Return the [x, y] coordinate for the center point of the cell that contains the specified text.  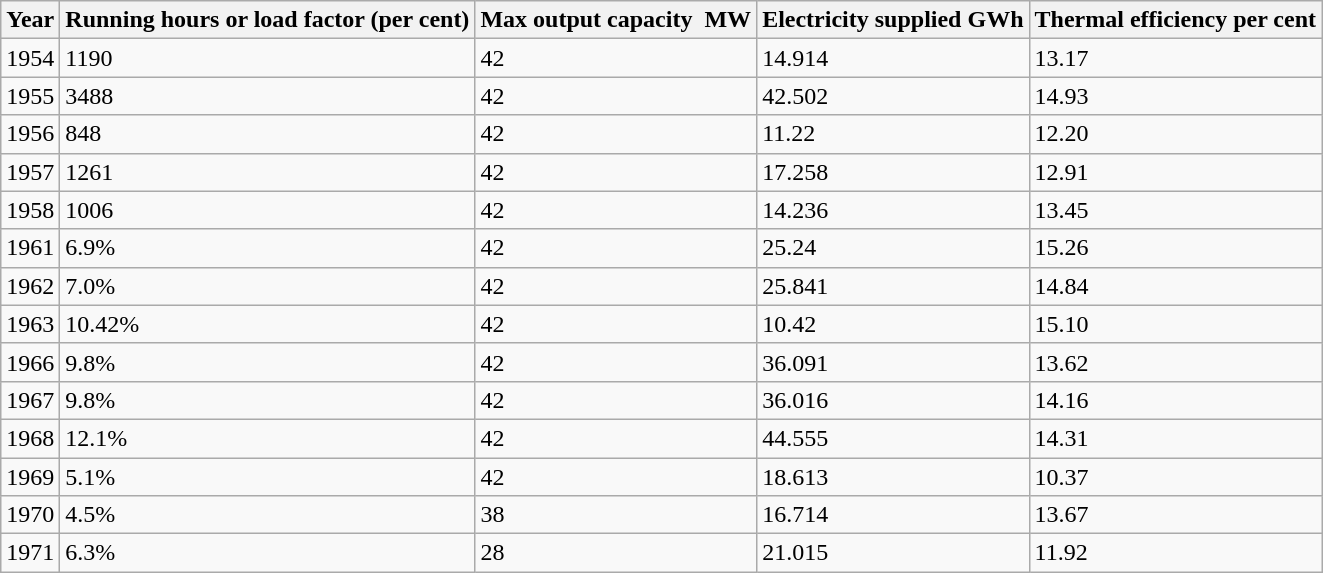
14.93 [1176, 96]
Year [30, 20]
1962 [30, 286]
1957 [30, 172]
12.1% [268, 438]
25.841 [893, 286]
42.502 [893, 96]
11.92 [1176, 553]
14.236 [893, 210]
1961 [30, 248]
1190 [268, 58]
44.555 [893, 438]
14.84 [1176, 286]
848 [268, 134]
21.015 [893, 553]
15.10 [1176, 324]
28 [616, 553]
1006 [268, 210]
1971 [30, 553]
13.17 [1176, 58]
Electricity supplied GWh [893, 20]
1967 [30, 400]
1966 [30, 362]
Max output capacity MW [616, 20]
1261 [268, 172]
6.3% [268, 553]
1968 [30, 438]
14.914 [893, 58]
1956 [30, 134]
10.42 [893, 324]
1954 [30, 58]
13.67 [1176, 515]
1955 [30, 96]
14.31 [1176, 438]
38 [616, 515]
12.91 [1176, 172]
10.37 [1176, 477]
1963 [30, 324]
1969 [30, 477]
10.42% [268, 324]
7.0% [268, 286]
15.26 [1176, 248]
Thermal efficiency per cent [1176, 20]
4.5% [268, 515]
13.62 [1176, 362]
36.091 [893, 362]
12.20 [1176, 134]
11.22 [893, 134]
Running hours or load factor (per cent) [268, 20]
16.714 [893, 515]
14.16 [1176, 400]
17.258 [893, 172]
36.016 [893, 400]
13.45 [1176, 210]
25.24 [893, 248]
1970 [30, 515]
1958 [30, 210]
5.1% [268, 477]
6.9% [268, 248]
18.613 [893, 477]
3488 [268, 96]
